Locate the cell with the specified text and output its [x, y] center coordinate. 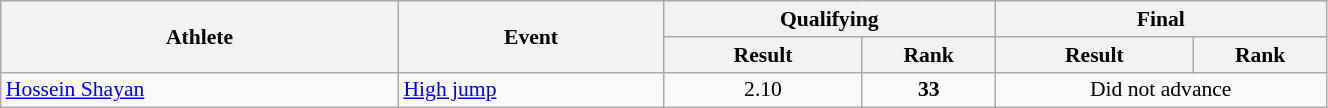
Event [530, 36]
Hossein Shayan [200, 90]
Athlete [200, 36]
2.10 [764, 90]
Final [1160, 19]
Did not advance [1160, 90]
33 [928, 90]
High jump [530, 90]
Qualifying [830, 19]
